Locate the cell with the specified text and output its (x, y) center coordinate. 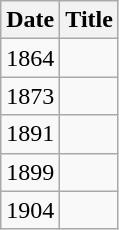
1904 (30, 210)
Title (90, 20)
Date (30, 20)
1891 (30, 134)
1864 (30, 58)
1873 (30, 96)
1899 (30, 172)
